From the cell containing the given text, extract its center point as [x, y] coordinate. 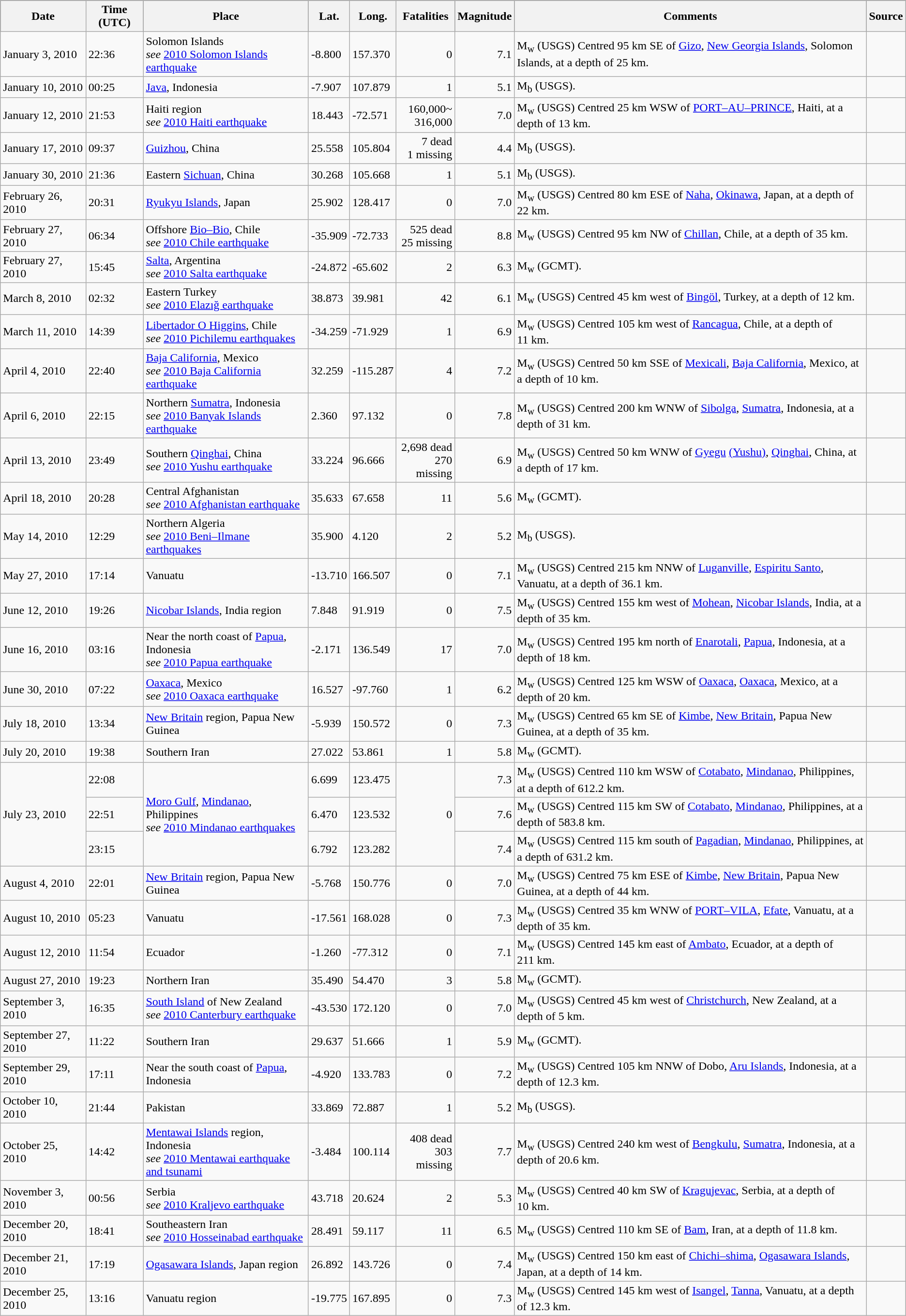
150.572 [373, 724]
23:15 [114, 849]
May 27, 2010 [43, 576]
Pakistan [226, 1107]
91.919 [373, 611]
11:54 [114, 952]
August 4, 2010 [43, 883]
Mw (USGS) Centred 115 km SW of Cotabato, Mindanao, Philippines, at a depth of 583.8 km. [690, 814]
20.624 [373, 1198]
Date [43, 16]
June 30, 2010 [43, 689]
Time (UTC) [114, 16]
Mw (USGS) Centred 80 km ESE of Naha, Okinawa, Japan, at a depth of 22 km. [690, 202]
133.783 [373, 1074]
-43.530 [329, 1008]
123.475 [373, 780]
6.3 [485, 267]
August 12, 2010 [43, 952]
15:45 [114, 267]
136.549 [373, 650]
December 25, 2010 [43, 1299]
Mw (USGS) Centred 105 km NNW of Dobo, Aru Islands, Indonesia, at a depth of 12.3 km. [690, 1074]
33.224 [329, 460]
Southeastern Iran see 2010 Hosseinabad earthquake [226, 1231]
Mw (USGS) Centred 215 km NNW of Luganville, Espiritu Santo, Vanuatu, at a depth of 36.1 km. [690, 576]
2.360 [329, 416]
25.902 [329, 202]
Offshore Bio–Bio, Chile see 2010 Chile earthquake [226, 235]
17:14 [114, 576]
16.527 [329, 689]
13:16 [114, 1299]
Mw (USGS) Centred 195 km north of Enarotali, Papua, Indonesia, at a depth of 18 km. [690, 650]
-71.929 [373, 332]
July 18, 2010 [43, 724]
April 6, 2010 [43, 416]
Mw (USGS) Centred 110 km SE of Bam, Iran, at a depth of 11.8 km. [690, 1231]
-3.484 [329, 1151]
6.699 [329, 780]
166.507 [373, 576]
02:32 [114, 298]
6.792 [329, 849]
July 20, 2010 [43, 752]
14:39 [114, 332]
Mw (USGS) Centred 155 km west of Mohean, Nicobar Islands, India, at a depth of 35 km. [690, 611]
Mw (USGS) Centred 125 km WSW of Oaxaca, Oaxaca, Mexico, at a depth of 20 km. [690, 689]
-72.571 [373, 115]
-8.800 [329, 54]
January 17, 2010 [43, 148]
67.658 [373, 498]
21:44 [114, 1107]
July 23, 2010 [43, 814]
Northern Sumatra, Indonesia see 2010 Banyak Islands earthquake [226, 416]
-2.171 [329, 650]
5.6 [485, 498]
32.259 [329, 371]
May 14, 2010 [43, 536]
150.776 [373, 883]
-7.907 [329, 87]
05:23 [114, 917]
Mw (USGS) Centred 145 km east of Ambato, Ecuador, at a depth of 211 km. [690, 952]
Mentawai Islands region, Indonesia see 2010 Mentawai earthquake and tsunami [226, 1151]
97.132 [373, 416]
August 27, 2010 [43, 980]
Haiti region see 2010 Haiti earthquake [226, 115]
22:15 [114, 416]
April 4, 2010 [43, 371]
54.470 [373, 980]
22:08 [114, 780]
Serbia see 2010 Kraljevo earthquake [226, 1198]
143.726 [373, 1264]
September 29, 2010 [43, 1074]
7.8 [485, 416]
39.981 [373, 298]
17:19 [114, 1264]
-5.768 [329, 883]
October 10, 2010 [43, 1107]
Magnitude [485, 16]
160,000~316,000 [426, 115]
Central Afghanistan see 2010 Afghanistan earthquake [226, 498]
20:31 [114, 202]
100.114 [373, 1151]
-77.312 [373, 952]
17 [426, 650]
Mw (USGS) Centred 25 km WSW of PORT–AU–PRINCE, Haiti, at a depth of 13 km. [690, 115]
107.879 [373, 87]
38.873 [329, 298]
00:25 [114, 87]
105.804 [373, 148]
-72.733 [373, 235]
Mw (USGS) Centred 45 km west of Christchurch, New Zealand, at a depth of 5 km. [690, 1008]
2,698 dead 270 missing [426, 460]
Libertador O Higgins, Chile see 2010 Pichilemu earthquakes [226, 332]
Baja California, Mexico see 2010 Baja California earthquake [226, 371]
6.2 [485, 689]
4.4 [485, 148]
Southern Qinghai, China see 2010 Yushu earthquake [226, 460]
28.491 [329, 1231]
43.718 [329, 1198]
Near the north coast of Papua, Indonesia see 2010 Papua earthquake [226, 650]
Solomon Islands see 2010 Solomon Islands earthquake [226, 54]
07:22 [114, 689]
21:36 [114, 175]
January 10, 2010 [43, 87]
20:28 [114, 498]
Nicobar Islands, India region [226, 611]
-65.602 [373, 267]
-13.710 [329, 576]
-97.760 [373, 689]
-34.259 [329, 332]
Northern Iran [226, 980]
12:29 [114, 536]
53.861 [373, 752]
16:35 [114, 1008]
123.282 [373, 849]
Mw (USGS) Centred 145 km west of Isangel, Tanna, Vanuatu, at a depth of 12.3 km. [690, 1299]
14:42 [114, 1151]
Mw (USGS) Centred 200 km WNW of Sibolga, Sumatra, Indonesia, at a depth of 31 km. [690, 416]
September 27, 2010 [43, 1041]
March 11, 2010 [43, 332]
September 3, 2010 [43, 1008]
167.895 [373, 1299]
-4.920 [329, 1074]
59.117 [373, 1231]
Eastern Sichuan, China [226, 175]
6.1 [485, 298]
Mw (USGS) Centred 95 km NW of Chillan, Chile, at a depth of 35 km. [690, 235]
5.3 [485, 1198]
August 10, 2010 [43, 917]
-5.939 [329, 724]
Comments [690, 16]
09:37 [114, 148]
23:49 [114, 460]
35.490 [329, 980]
21:53 [114, 115]
8.8 [485, 235]
-115.287 [373, 371]
Place [226, 16]
November 3, 2010 [43, 1198]
128.417 [373, 202]
00:56 [114, 1198]
June 16, 2010 [43, 650]
Mw (USGS) Centred 150 km east of Chichi–shima, Ogasawara Islands, Japan, at a depth of 14 km. [690, 1264]
December 20, 2010 [43, 1231]
35.900 [329, 536]
51.666 [373, 1041]
Mw (USGS) Centred 95 km SE of Gizo, New Georgia Islands, Solomon Islands, at a depth of 25 km. [690, 54]
22:01 [114, 883]
19:26 [114, 611]
Source [886, 16]
Ryukyu Islands, Japan [226, 202]
19:38 [114, 752]
Ogasawara Islands, Japan region [226, 1264]
7.7 [485, 1151]
18.443 [329, 115]
December 21, 2010 [43, 1264]
11:22 [114, 1041]
-35.909 [329, 235]
33.869 [329, 1107]
6.5 [485, 1231]
168.028 [373, 917]
Guizhou, China [226, 148]
30.268 [329, 175]
7.5 [485, 611]
February 26, 2010 [43, 202]
6.470 [329, 814]
Lat. [329, 16]
42 [426, 298]
03:16 [114, 650]
Mw (USGS) Centred 35 km WNW of PORT–VILA, Efate, Vanuatu, at a depth of 35 km. [690, 917]
April 18, 2010 [43, 498]
Mw (USGS) Centred 115 km south of Pagadian, Mindanao, Philippines, at a depth of 631.2 km. [690, 849]
13:34 [114, 724]
525 dead 25 missing [426, 235]
35.633 [329, 498]
Mw (USGS) Centred 110 km WSW of Cotabato, Mindanao, Philippines, at a depth of 612.2 km. [690, 780]
27.022 [329, 752]
June 12, 2010 [43, 611]
March 8, 2010 [43, 298]
Mw (USGS) Centred 40 km SW of Kragujevac, Serbia, at a depth of 10 km. [690, 1198]
22:36 [114, 54]
Ecuador [226, 952]
7 dead 1 missing [426, 148]
22:51 [114, 814]
4 [426, 371]
22:40 [114, 371]
Mw (USGS) Centred 50 km WNW of Gyegu (Yushu), Qinghai, China, at a depth of 17 km. [690, 460]
105.668 [373, 175]
5.9 [485, 1041]
Fatalities [426, 16]
South Island of New Zealand see 2010 Canterbury earthquake [226, 1008]
Mw (USGS) Centred 65 km SE of Kimbe, New Britain, Papua New Guinea, at a depth of 35 km. [690, 724]
06:34 [114, 235]
4.120 [373, 536]
7.6 [485, 814]
Northern Algeria see 2010 Beni–Ilmane earthquakes [226, 536]
Mw (USGS) Centred 75 km ESE of Kimbe, New Britain, Papua New Guinea, at a depth of 44 km. [690, 883]
-17.561 [329, 917]
18:41 [114, 1231]
Eastern Turkey see 2010 Elazığ earthquake [226, 298]
19:23 [114, 980]
Mw (USGS) Centred 45 km west of Bingöl, Turkey, at a depth of 12 km. [690, 298]
72.887 [373, 1107]
-24.872 [329, 267]
Java, Indonesia [226, 87]
October 25, 2010 [43, 1151]
January 3, 2010 [43, 54]
January 30, 2010 [43, 175]
29.637 [329, 1041]
Oaxaca, Mexico see 2010 Oaxaca earthquake [226, 689]
Near the south coast of Papua, Indonesia [226, 1074]
7.848 [329, 611]
January 12, 2010 [43, 115]
157.370 [373, 54]
Moro Gulf, Mindanao, Philippines see 2010 Mindanao earthquakes [226, 814]
April 13, 2010 [43, 460]
Vanuatu region [226, 1299]
Salta, Argentina see 2010 Salta earthquake [226, 267]
25.558 [329, 148]
Mw (USGS) Centred 50 km SSE of Mexicali, Baja California, Mexico, at a depth of 10 km. [690, 371]
-1.260 [329, 952]
3 [426, 980]
Mw (USGS) Centred 105 km west of Rancagua, Chile, at a depth of 11 km. [690, 332]
17:11 [114, 1074]
-19.775 [329, 1299]
123.532 [373, 814]
26.892 [329, 1264]
Mw (USGS) Centred 240 km west of Bengkulu, Sumatra, Indonesia, at a depth of 20.6 km. [690, 1151]
96.666 [373, 460]
408 dead 303 missing [426, 1151]
172.120 [373, 1008]
Long. [373, 16]
